Search for the cell housing the specified text and yield its (x, y) center coordinate. 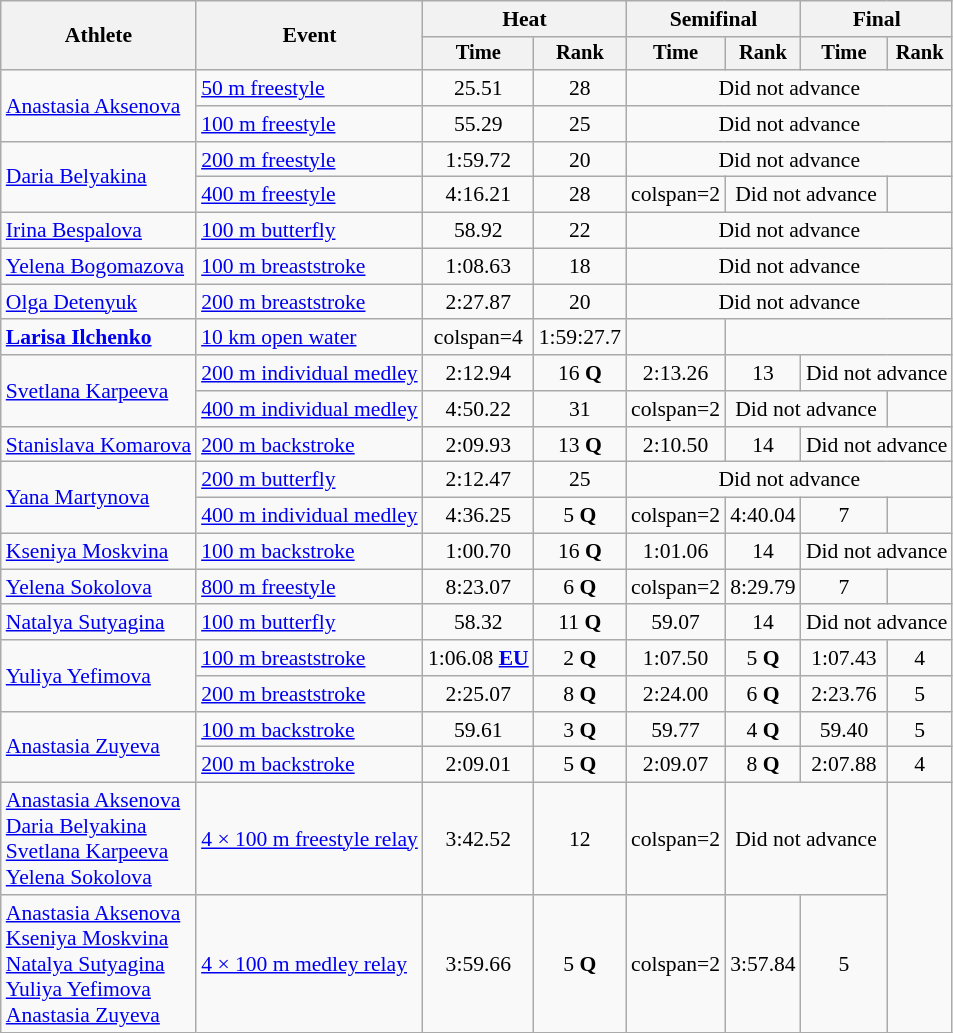
4 × 100 m medley relay (310, 964)
200 m freestyle (310, 160)
55.29 (478, 124)
Olga Detenyuk (98, 302)
2:09.93 (478, 445)
400 m freestyle (310, 195)
Athlete (98, 36)
59.61 (478, 730)
2:12.94 (478, 373)
22 (580, 231)
1:59.72 (478, 160)
58.92 (478, 231)
Yelena Bogomazova (98, 267)
800 m freestyle (310, 587)
1:59:27.7 (580, 338)
3 Q (580, 730)
1:07.50 (676, 658)
4 × 100 m freestyle relay (310, 839)
2:12.47 (478, 480)
1:07.43 (844, 658)
2:10.50 (676, 445)
200 m butterfly (310, 480)
59.77 (676, 730)
2:25.07 (478, 694)
8:23.07 (478, 587)
1:08.63 (478, 267)
200 m individual medley (310, 373)
1:00.70 (478, 552)
4:50.22 (478, 409)
4 Q (763, 730)
4:36.25 (478, 516)
59.40 (844, 730)
58.32 (478, 623)
8:29.79 (763, 587)
2:07.88 (844, 765)
11 Q (580, 623)
13 (763, 373)
Kseniya Moskvina (98, 552)
3:42.52 (478, 839)
Event (310, 36)
3:57.84 (763, 964)
10 km open water (310, 338)
Heat (524, 19)
Semifinal (714, 19)
Yuliya Yefimova (98, 676)
1:06.08 EU (478, 658)
Anastasia AksenovaKseniya MoskvinaNatalya SutyaginaYuliya YefimovaAnastasia Zuyeva (98, 964)
25.51 (478, 88)
2:13.26 (676, 373)
Final (877, 19)
31 (580, 409)
2:27.87 (478, 302)
Anastasia AksenovaDaria BelyakinaSvetlana KarpeevaYelena Sokolova (98, 839)
2:24.00 (676, 694)
2:23.76 (844, 694)
Larisa Ilchenko (98, 338)
Irina Bespalova (98, 231)
18 (580, 267)
3:59.66 (478, 964)
Yana Martynova (98, 498)
4:16.21 (478, 195)
Yelena Sokolova (98, 587)
2 Q (580, 658)
Daria Belyakina (98, 178)
Svetlana Karpeeva (98, 390)
Anastasia Aksenova (98, 106)
Anastasia Zuyeva (98, 748)
59.07 (676, 623)
13 Q (580, 445)
Natalya Sutyagina (98, 623)
colspan=4 (478, 338)
50 m freestyle (310, 88)
2:09.07 (676, 765)
2:09.01 (478, 765)
12 (580, 839)
1:01.06 (676, 552)
Stanislava Komarova (98, 445)
100 m freestyle (310, 124)
4:40.04 (763, 516)
